Find where the given text appears and provide that cell's center as (X, Y) coordinate. 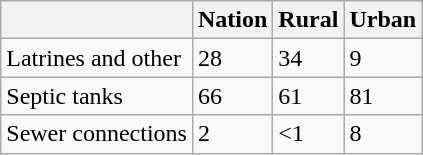
Septic tanks (97, 96)
81 (383, 96)
Latrines and other (97, 58)
66 (232, 96)
61 (308, 96)
Rural (308, 20)
Sewer connections (97, 134)
9 (383, 58)
34 (308, 58)
Nation (232, 20)
2 (232, 134)
8 (383, 134)
<1 (308, 134)
Urban (383, 20)
28 (232, 58)
